Output the [x, y] coordinate of the center of the cell containing the given text.  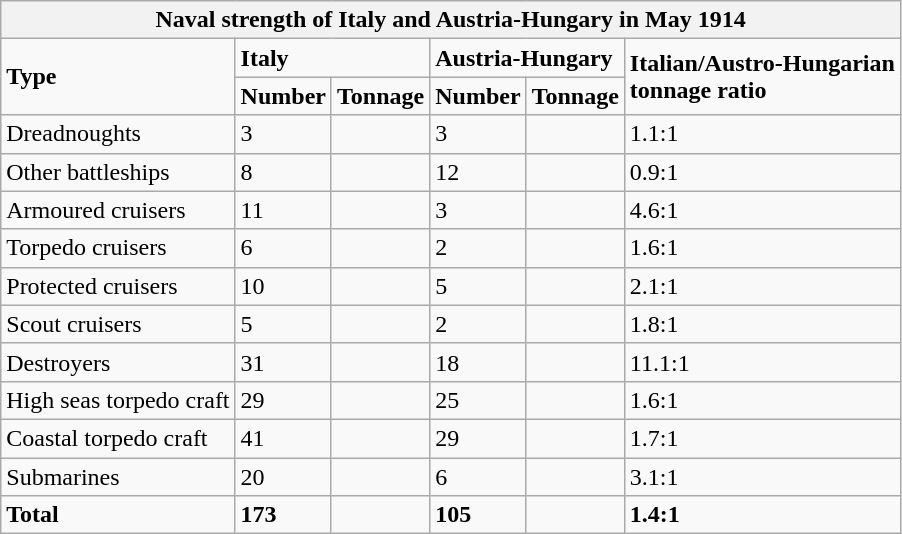
Scout cruisers [118, 324]
12 [478, 172]
8 [283, 172]
4.6:1 [762, 210]
1.8:1 [762, 324]
Type [118, 77]
1.1:1 [762, 134]
High seas torpedo craft [118, 400]
Dreadnoughts [118, 134]
Coastal torpedo craft [118, 438]
11 [283, 210]
1.7:1 [762, 438]
31 [283, 362]
Austria-Hungary [528, 58]
105 [478, 515]
Protected cruisers [118, 286]
0.9:1 [762, 172]
Total [118, 515]
Torpedo cruisers [118, 248]
10 [283, 286]
18 [478, 362]
1.4:1 [762, 515]
Naval strength of Italy and Austria-Hungary in May 1914 [451, 20]
Armoured cruisers [118, 210]
Italian/Austro-Hungariantonnage ratio [762, 77]
11.1:1 [762, 362]
3.1:1 [762, 477]
Other battleships [118, 172]
25 [478, 400]
41 [283, 438]
Destroyers [118, 362]
173 [283, 515]
2.1:1 [762, 286]
Submarines [118, 477]
20 [283, 477]
Italy [332, 58]
